Determine the (X, Y) coordinate at the center of the cell enclosing the given text.  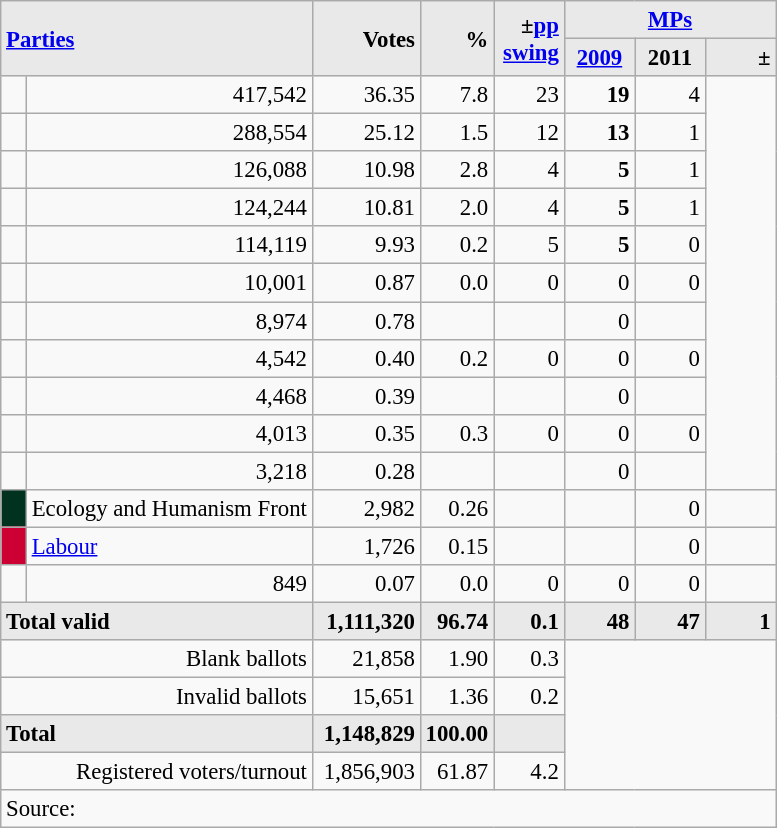
2009 (600, 58)
Parties (156, 38)
1,726 (366, 546)
Ecology and Humanism Front (169, 509)
4.2 (530, 772)
288,554 (169, 133)
8,974 (169, 321)
Total valid (156, 621)
21,858 (366, 659)
2011 (670, 58)
0.40 (366, 358)
126,088 (169, 170)
2,982 (366, 509)
124,244 (169, 208)
1,111,320 (366, 621)
Votes (366, 38)
0.26 (456, 509)
1,148,829 (366, 734)
MPs (670, 20)
0.35 (366, 433)
0.39 (366, 396)
0.1 (530, 621)
Total (156, 734)
417,542 (169, 95)
0.87 (366, 283)
25.12 (366, 133)
15,651 (366, 697)
4,013 (169, 433)
23 (530, 95)
48 (600, 621)
1.36 (456, 697)
36.35 (366, 95)
Source: (388, 809)
10.81 (366, 208)
10,001 (169, 283)
849 (169, 584)
2.0 (456, 208)
3,218 (169, 471)
0.28 (366, 471)
61.87 (456, 772)
47 (670, 621)
12 (530, 133)
96.74 (456, 621)
Labour (169, 546)
1.90 (456, 659)
19 (600, 95)
Blank ballots (156, 659)
1.5 (456, 133)
2.8 (456, 170)
7.8 (456, 95)
±pp swing (530, 38)
114,119 (169, 245)
10.98 (366, 170)
0.07 (366, 584)
100.00 (456, 734)
4,468 (169, 396)
9.93 (366, 245)
13 (600, 133)
% (456, 38)
1,856,903 (366, 772)
± (740, 58)
0.15 (456, 546)
Registered voters/turnout (156, 772)
0.78 (366, 321)
Invalid ballots (156, 697)
4,542 (169, 358)
